Extract the (X, Y) coordinate from the center of the cell holding the provided text.  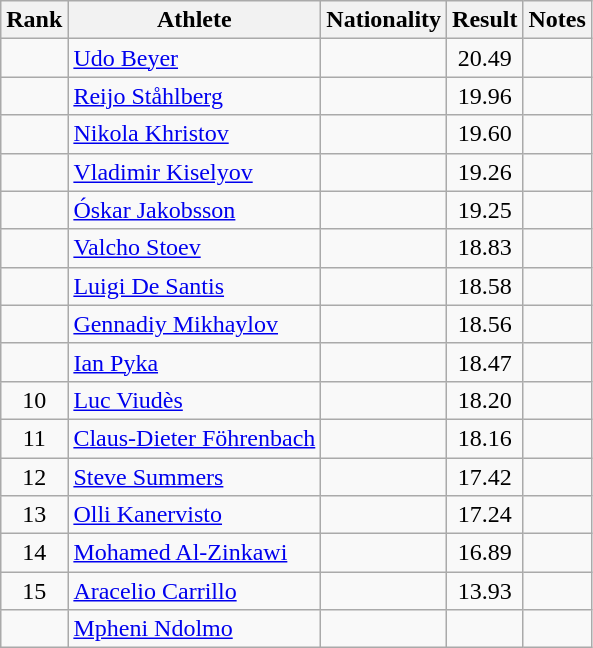
14 (34, 553)
Athlete (194, 20)
12 (34, 477)
Luc Viudès (194, 400)
Óskar Jakobsson (194, 210)
13.93 (485, 591)
Olli Kanervisto (194, 515)
18.47 (485, 362)
17.42 (485, 477)
Valcho Stoev (194, 248)
19.96 (485, 96)
13 (34, 515)
11 (34, 438)
Nationality (384, 20)
19.26 (485, 172)
20.49 (485, 58)
Luigi De Santis (194, 286)
Reijo Ståhlberg (194, 96)
Mohamed Al-Zinkawi (194, 553)
Result (485, 20)
18.16 (485, 438)
18.83 (485, 248)
Vladimir Kiselyov (194, 172)
Rank (34, 20)
19.60 (485, 134)
Steve Summers (194, 477)
18.58 (485, 286)
10 (34, 400)
Ian Pyka (194, 362)
Claus-Dieter Föhrenbach (194, 438)
16.89 (485, 553)
Mpheni Ndolmo (194, 629)
Aracelio Carrillo (194, 591)
19.25 (485, 210)
Notes (557, 20)
18.56 (485, 324)
Gennadiy Mikhaylov (194, 324)
Udo Beyer (194, 58)
17.24 (485, 515)
Nikola Khristov (194, 134)
15 (34, 591)
18.20 (485, 400)
